Extract the [X, Y] coordinate from the center of the cell holding the provided text.  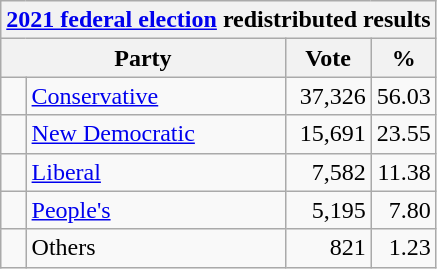
7.80 [404, 210]
Conservative [156, 96]
15,691 [328, 134]
2021 federal election redistributed results [218, 20]
New Democratic [156, 134]
Party [143, 58]
7,582 [328, 172]
People's [156, 210]
11.38 [404, 172]
Liberal [156, 172]
56.03 [404, 96]
5,195 [328, 210]
% [404, 58]
37,326 [328, 96]
Vote [328, 58]
Others [156, 248]
23.55 [404, 134]
1.23 [404, 248]
821 [328, 248]
